Determine the [x, y] coordinate at the center of the cell enclosing the given text.  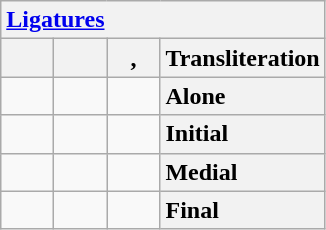
Final [242, 210]
, [134, 58]
Transliteration [242, 58]
Initial [242, 134]
Medial [242, 172]
Alone [242, 96]
Ligatures [163, 20]
